Find where the given text appears and provide that cell's center as (x, y) coordinate. 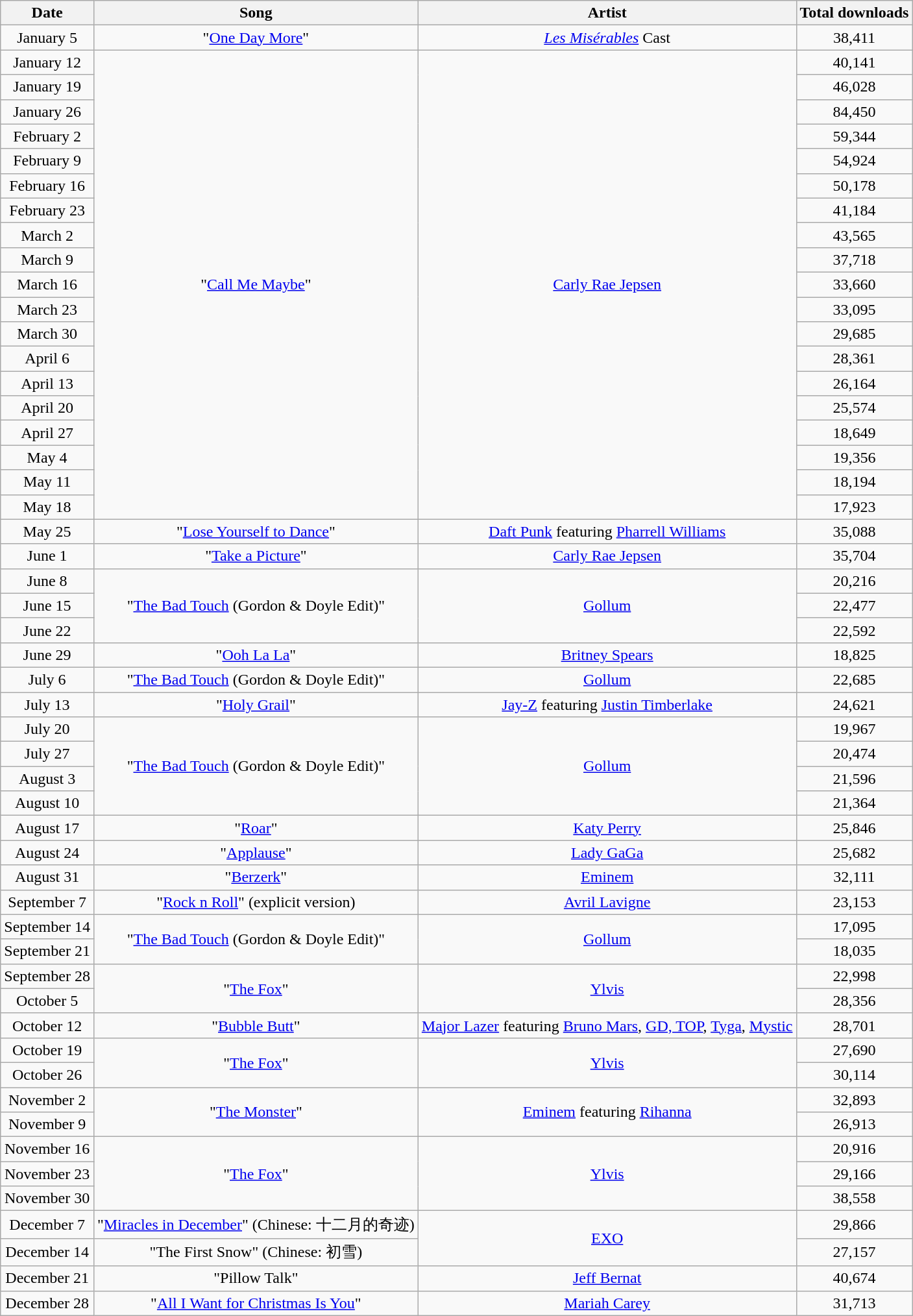
"Lose Yourself to Dance" (256, 531)
October 19 (47, 1050)
38,411 (854, 38)
August 24 (47, 853)
26,164 (854, 384)
July 20 (47, 729)
"Ooh La La" (256, 655)
31,713 (854, 1303)
50,178 (854, 186)
84,450 (854, 112)
Total downloads (854, 13)
"Roar" (256, 828)
December 21 (47, 1278)
"Holy Grail" (256, 704)
29,166 (854, 1174)
February 2 (47, 136)
Les Misérables Cast (607, 38)
21,364 (854, 803)
59,344 (854, 136)
August 10 (47, 803)
June 15 (47, 605)
June 8 (47, 581)
July 6 (47, 679)
"Pillow Talk" (256, 1278)
November 30 (47, 1199)
March 16 (47, 284)
"Take a Picture" (256, 556)
December 28 (47, 1303)
20,216 (854, 581)
22,477 (854, 605)
28,361 (854, 359)
September 21 (47, 951)
November 16 (47, 1149)
January 5 (47, 38)
March 23 (47, 310)
May 11 (47, 482)
22,685 (854, 679)
"The First Snow" (Chinese: 初雪) (256, 1252)
37,718 (854, 260)
21,596 (854, 779)
"Rock n Roll" (explicit version) (256, 902)
May 4 (47, 457)
"Call Me Maybe" (256, 284)
April 13 (47, 384)
43,565 (854, 235)
"Bubble Butt" (256, 1025)
32,111 (854, 877)
November 2 (47, 1100)
February 9 (47, 161)
25,574 (854, 408)
32,893 (854, 1100)
28,701 (854, 1025)
June 1 (47, 556)
35,088 (854, 531)
September 14 (47, 927)
March 2 (47, 235)
18,825 (854, 655)
May 18 (47, 507)
July 27 (47, 754)
March 9 (47, 260)
"Berzerk" (256, 877)
September 28 (47, 976)
19,967 (854, 729)
"One Day More" (256, 38)
"Applause" (256, 853)
Jeff Bernat (607, 1278)
22,998 (854, 976)
17,923 (854, 507)
40,141 (854, 62)
"Miracles in December" (Chinese: 十二月的奇迹) (256, 1225)
November 9 (47, 1125)
February 23 (47, 210)
June 29 (47, 655)
August 17 (47, 828)
Daft Punk featuring Pharrell Williams (607, 531)
20,916 (854, 1149)
January 12 (47, 62)
Artist (607, 13)
"All I Want for Christmas Is You" (256, 1303)
35,704 (854, 556)
November 23 (47, 1174)
Eminem (607, 877)
Avril Lavigne (607, 902)
Katy Perry (607, 828)
26,913 (854, 1125)
January 26 (47, 112)
18,649 (854, 433)
"The Monster" (256, 1112)
41,184 (854, 210)
20,474 (854, 754)
Song (256, 13)
18,194 (854, 482)
29,866 (854, 1225)
April 6 (47, 359)
Date (47, 13)
25,846 (854, 828)
17,095 (854, 927)
Major Lazer featuring Bruno Mars, GD, TOP, Tyga, Mystic (607, 1025)
April 20 (47, 408)
27,157 (854, 1252)
23,153 (854, 902)
June 22 (47, 630)
April 27 (47, 433)
October 5 (47, 1001)
24,621 (854, 704)
Mariah Carey (607, 1303)
March 30 (47, 334)
Lady GaGa (607, 853)
January 19 (47, 87)
December 14 (47, 1252)
40,674 (854, 1278)
19,356 (854, 457)
54,924 (854, 161)
30,114 (854, 1075)
October 12 (47, 1025)
28,356 (854, 1001)
46,028 (854, 87)
Britney Spears (607, 655)
Jay-Z featuring Justin Timberlake (607, 704)
38,558 (854, 1199)
December 7 (47, 1225)
July 13 (47, 704)
August 31 (47, 877)
September 7 (47, 902)
27,690 (854, 1050)
Eminem featuring Rihanna (607, 1112)
22,592 (854, 630)
18,035 (854, 951)
EXO (607, 1238)
29,685 (854, 334)
October 26 (47, 1075)
25,682 (854, 853)
33,095 (854, 310)
February 16 (47, 186)
33,660 (854, 284)
May 25 (47, 531)
August 3 (47, 779)
